For the text-containing cell, return its midpoint in (X, Y) coordinate format. 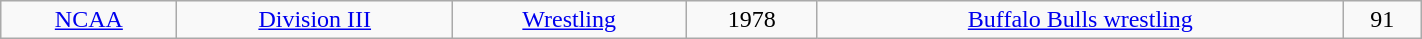
Wrestling (570, 20)
Buffalo Bulls wrestling (1080, 20)
Division III (315, 20)
1978 (752, 20)
NCAA (89, 20)
91 (1382, 20)
